Search for the cell housing the specified text and yield its [x, y] center coordinate. 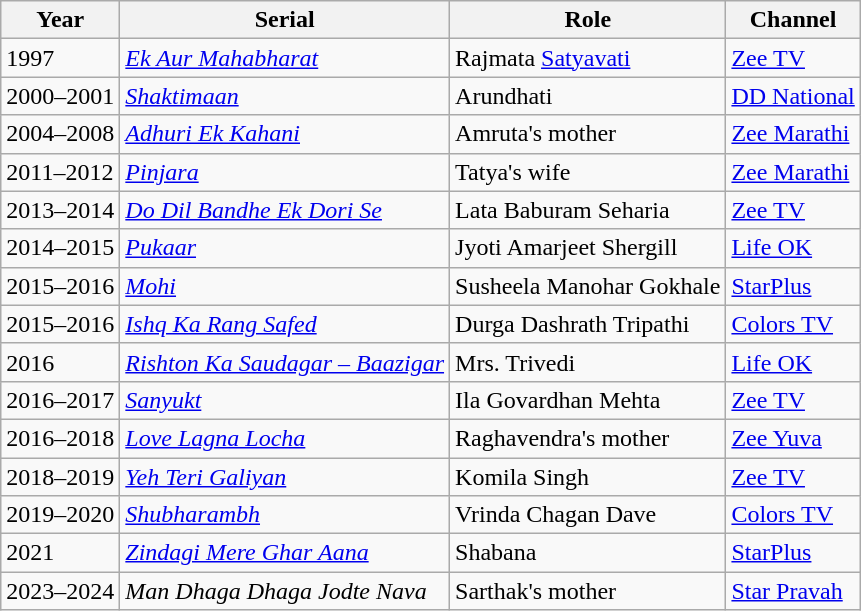
Lata Baburam Seharia [588, 210]
DD National [793, 96]
Shubharambh [285, 515]
2016 [60, 362]
2013–2014 [60, 210]
Man Dhaga Dhaga Jodte Nava [285, 591]
Sanyukt [285, 400]
2000–2001 [60, 96]
2019–2020 [60, 515]
Zindagi Mere Ghar Aana [285, 553]
Rishton Ka Saudagar – Baazigar [285, 362]
Susheela Manohar Gokhale [588, 286]
Year [60, 20]
Love Lagna Locha [285, 438]
2011–2012 [60, 172]
2004–2008 [60, 134]
Shaktimaan [285, 96]
Durga Dashrath Tripathi [588, 324]
2023–2024 [60, 591]
Komila Singh [588, 477]
2016–2018 [60, 438]
Serial [285, 20]
Pinjara [285, 172]
Raghavendra's mother [588, 438]
Ila Govardhan Mehta [588, 400]
1997 [60, 58]
Pukaar [285, 248]
Yeh Teri Galiyan [285, 477]
Do Dil Bandhe Ek Dori Se [285, 210]
Adhuri Ek Kahani [285, 134]
Shabana [588, 553]
Zee Yuva [793, 438]
Arundhati [588, 96]
2018–2019 [60, 477]
Mohi [285, 286]
Tatya's wife [588, 172]
2014–2015 [60, 248]
2016–2017 [60, 400]
2021 [60, 553]
Ek Aur Mahabharat [285, 58]
Ishq Ka Rang Safed [285, 324]
Role [588, 20]
Channel [793, 20]
Jyoti Amarjeet Shergill [588, 248]
Amruta's mother [588, 134]
Mrs. Trivedi [588, 362]
Rajmata Satyavati [588, 58]
Vrinda Chagan Dave [588, 515]
Star Pravah [793, 591]
Sarthak's mother [588, 591]
